Pinpoint the cell where the given text exists, returning its [X, Y] midpoint coordinate. 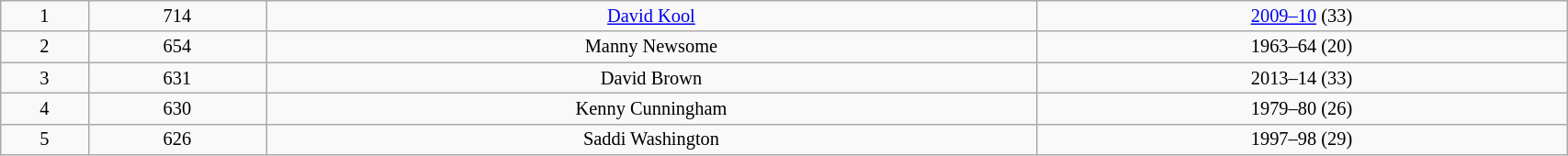
David Kool [652, 16]
5 [44, 139]
1997–98 (29) [1301, 139]
2009–10 (33) [1301, 16]
631 [176, 78]
1 [44, 16]
654 [176, 47]
3 [44, 78]
626 [176, 139]
Saddi Washington [652, 139]
1979–80 (26) [1301, 108]
630 [176, 108]
2 [44, 47]
4 [44, 108]
714 [176, 16]
1963–64 (20) [1301, 47]
Manny Newsome [652, 47]
2013–14 (33) [1301, 78]
David Brown [652, 78]
Kenny Cunningham [652, 108]
